Extract the [x, y] coordinate from the center of the cell holding the provided text.  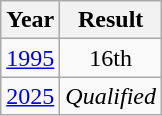
Result [111, 20]
Year [30, 20]
16th [111, 58]
1995 [30, 58]
Qualified [111, 96]
2025 [30, 96]
